Extract the (x, y) coordinate from the center of the cell holding the provided text.  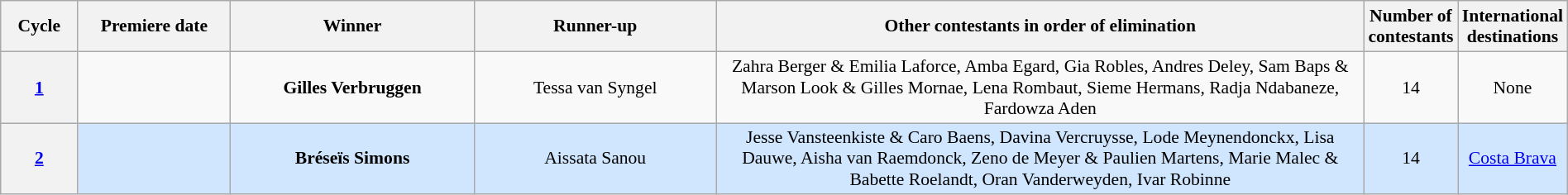
Runner-up (595, 26)
Other contestants in order of elimination (1040, 26)
International destinations (1513, 26)
None (1513, 88)
Cycle (40, 26)
Number of contestants (1411, 26)
Tessa van Syngel (595, 88)
Bréseïs Simons (352, 159)
Gilles Verbruggen (352, 88)
Premiere date (154, 26)
2 (40, 159)
Aissata Sanou (595, 159)
Costa Brava (1513, 159)
Winner (352, 26)
1 (40, 88)
